Detect which cell encompasses the target text, then output its [x, y] center coordinate. 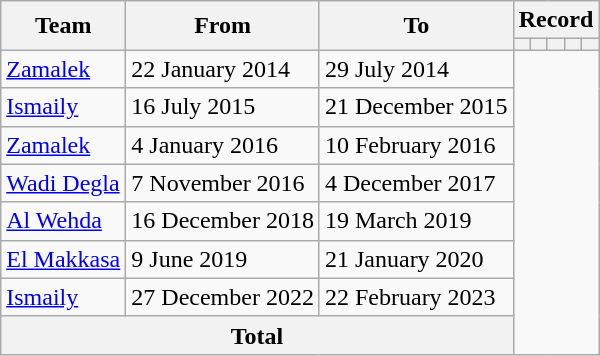
29 July 2014 [416, 69]
El Makkasa [64, 259]
4 January 2016 [223, 145]
From [223, 26]
Al Wehda [64, 221]
22 February 2023 [416, 297]
To [416, 26]
21 December 2015 [416, 107]
9 June 2019 [223, 259]
16 July 2015 [223, 107]
Wadi Degla [64, 183]
Record [556, 20]
4 December 2017 [416, 183]
10 February 2016 [416, 145]
Total [257, 335]
27 December 2022 [223, 297]
16 December 2018 [223, 221]
21 January 2020 [416, 259]
7 November 2016 [223, 183]
19 March 2019 [416, 221]
22 January 2014 [223, 69]
Team [64, 26]
